Locate the cell with the specified text and output its (X, Y) center coordinate. 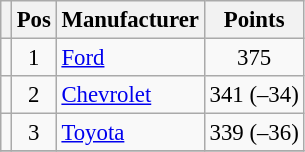
Points (254, 20)
2 (34, 95)
Pos (34, 20)
Ford (130, 58)
Chevrolet (130, 95)
375 (254, 58)
1 (34, 58)
341 (–34) (254, 95)
Manufacturer (130, 20)
Toyota (130, 133)
3 (34, 133)
339 (–36) (254, 133)
